Identify which cell holds the provided text, then report its (X, Y) central coordinate. 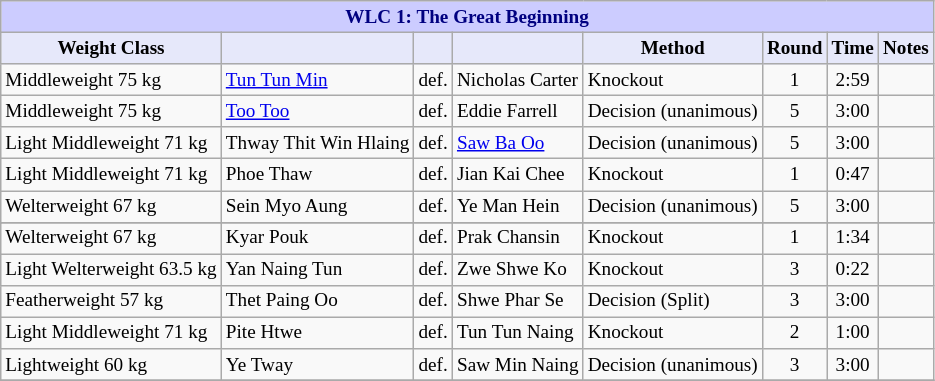
Method (672, 48)
0:22 (852, 270)
Time (852, 48)
Kyar Pouk (318, 238)
Eddie Farrell (518, 111)
Saw Min Naing (518, 365)
Zwe Shwe Ko (518, 270)
Nicholas Carter (518, 80)
Thet Paing Oo (318, 301)
Notes (906, 48)
Decision (Split) (672, 301)
Lightweight 60 kg (111, 365)
Phoe Thaw (318, 175)
0:47 (852, 175)
Saw Ba Oo (518, 143)
WLC 1: The Great Beginning (468, 17)
Tun Tun Min (318, 80)
Thway Thit Win Hlaing (318, 143)
Prak Chansin (518, 238)
Ye Tway (318, 365)
Jian Kai Chee (518, 175)
2 (794, 333)
2:59 (852, 80)
1:34 (852, 238)
Tun Tun Naing (518, 333)
Ye Man Hein (518, 206)
Round (794, 48)
Too Too (318, 111)
1:00 (852, 333)
Shwe Phar Se (518, 301)
Light Welterweight 63.5 kg (111, 270)
Yan Naing Tun (318, 270)
Pite Htwe (318, 333)
Weight Class (111, 48)
Sein Myo Aung (318, 206)
Featherweight 57 kg (111, 301)
